Extract the [x, y] coordinate from the center of the cell holding the provided text.  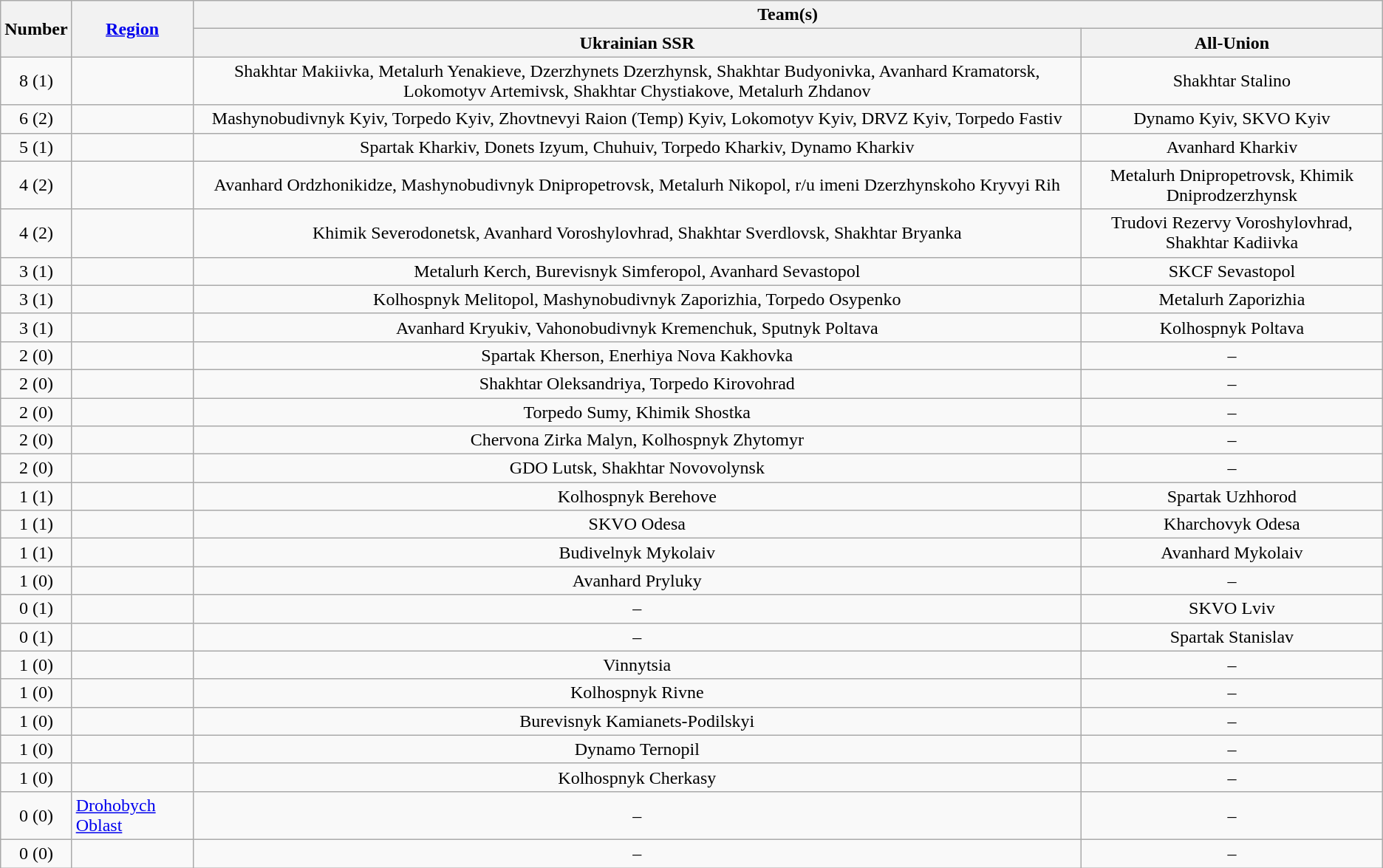
Number [36, 29]
Metalurh Zaporizhia [1232, 299]
Avanhard Kharkiv [1232, 147]
Spartak Kherson, Enerhiya Nova Kakhovka [637, 355]
Mashynobudivnyk Kyiv, Torpedo Kyiv, Zhovtnevyi Raion (Temp) Kyiv, Lokomotyv Kyiv, DRVZ Kyiv, Torpedo Fastiv [637, 119]
Avanhard Kryukiv, Vahonobudivnyk Kremenchuk, Sputnyk Poltava [637, 327]
Kolhospnyk Melitopol, Mashynobudivnyk Zaporizhia, Torpedo Osypenko [637, 299]
All-Union [1232, 43]
Dynamo Ternopil [637, 749]
8 (1) [36, 81]
Team(s) [788, 15]
Kolhospnyk Cherkasy [637, 777]
SKVO Lviv [1232, 609]
Ukrainian SSR [637, 43]
Trudovi Rezervy Voroshylovhrad, Shakhtar Kadiivka [1232, 233]
GDO Lutsk, Shakhtar Novovolynsk [637, 468]
Drohobych Oblast [132, 816]
Avanhard Mykolaiv [1232, 553]
Avanhard Ordzhonikidze, Mashynobudivnyk Dnipropetrovsk, Metalurh Nikopol, r/u imeni Dzerzhynskoho Kryvyi Rih [637, 185]
SKCF Sevastopol [1232, 271]
Spartak Kharkiv, Donets Izyum, Chuhuiv, Torpedo Kharkiv, Dynamo Kharkiv [637, 147]
Metalurh Kerch, Burevisnyk Simferopol, Avanhard Sevastopol [637, 271]
Torpedo Sumy, Khimik Shostka [637, 411]
6 (2) [36, 119]
Kolhospnyk Rivne [637, 693]
Kharchovyk Odesa [1232, 524]
Spartak Stanislav [1232, 637]
Vinnytsia [637, 665]
Kolhospnyk Berehove [637, 496]
Shakhtar Stalino [1232, 81]
Burevisnyk Kamianets-Podilskyi [637, 721]
Shakhtar Oleksandriya, Torpedo Kirovohrad [637, 383]
Khimik Severodonetsk, Avanhard Voroshylovhrad, Shakhtar Sverdlovsk, Shakhtar Bryanka [637, 233]
Chervona Zirka Malyn, Kolhospnyk Zhytomyr [637, 440]
Region [132, 29]
5 (1) [36, 147]
Metalurh Dnipropetrovsk, Khimik Dniprodzerzhynsk [1232, 185]
SKVO Odesa [637, 524]
Kolhospnyk Poltava [1232, 327]
Dynamo Kyiv, SKVO Kyiv [1232, 119]
Spartak Uzhhorod [1232, 496]
Budivelnyk Mykolaiv [637, 553]
Avanhard Pryluky [637, 581]
